Provide the [x, y] coordinate of the cell's center where the given text is located.  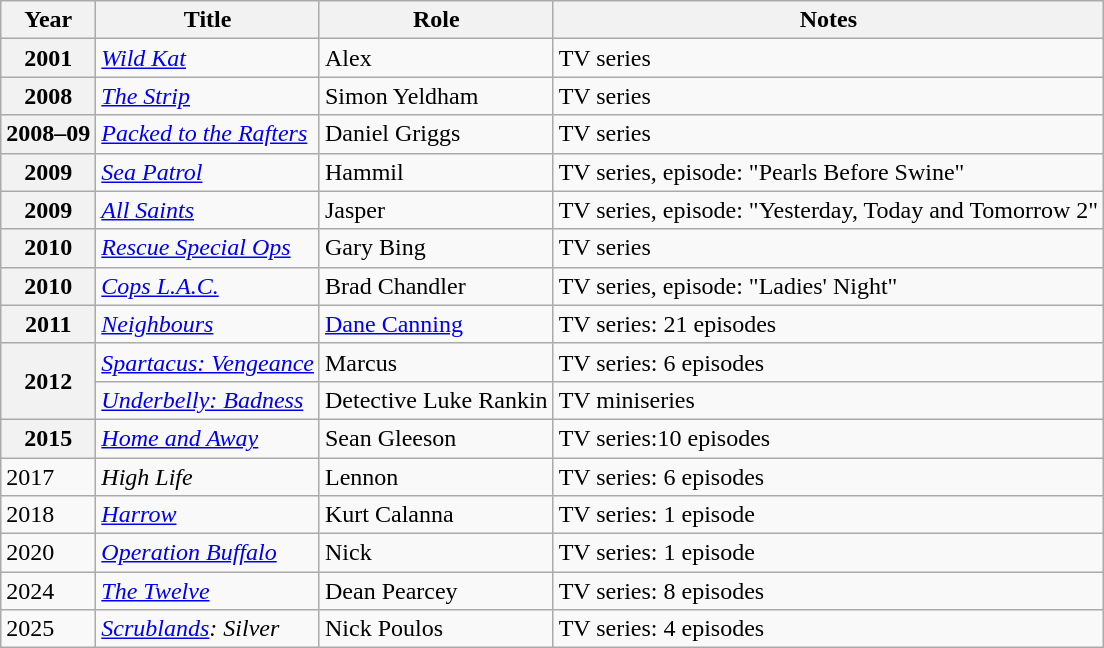
Alex [436, 58]
The Strip [208, 96]
Detective Luke Rankin [436, 400]
Neighbours [208, 324]
Spartacus: Vengeance [208, 362]
2012 [48, 381]
Sea Patrol [208, 172]
TV series: 4 episodes [828, 629]
Simon Yeldham [436, 96]
Gary Bing [436, 248]
Cops L.A.C. [208, 286]
2020 [48, 553]
2015 [48, 438]
High Life [208, 477]
TV series, episode: "Yesterday, Today and Tomorrow 2" [828, 210]
2024 [48, 591]
Underbelly: Badness [208, 400]
TV miniseries [828, 400]
Brad Chandler [436, 286]
Hammil [436, 172]
2025 [48, 629]
Daniel Griggs [436, 134]
Nick Poulos [436, 629]
Operation Buffalo [208, 553]
Scrublands: Silver [208, 629]
Marcus [436, 362]
Home and Away [208, 438]
Wild Kat [208, 58]
Rescue Special Ops [208, 248]
2017 [48, 477]
2011 [48, 324]
Nick [436, 553]
Dean Pearcey [436, 591]
Title [208, 20]
TV series: 21 episodes [828, 324]
Dane Canning [436, 324]
2018 [48, 515]
Notes [828, 20]
Year [48, 20]
TV series, episode: "Ladies' Night" [828, 286]
TV series, episode: "Pearls Before Swine" [828, 172]
Packed to the Rafters [208, 134]
The Twelve [208, 591]
2001 [48, 58]
Kurt Calanna [436, 515]
Role [436, 20]
TV series: 8 episodes [828, 591]
Harrow [208, 515]
Sean Gleeson [436, 438]
Jasper [436, 210]
2008–09 [48, 134]
Lennon [436, 477]
2008 [48, 96]
All Saints [208, 210]
TV series:10 episodes [828, 438]
